Output the [X, Y] coordinate of the center of the cell containing the given text.  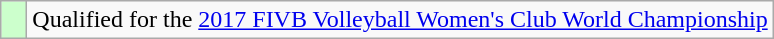
Qualified for the 2017 FIVB Volleyball Women's Club World Championship [400, 20]
